Detect which cell encompasses the target text, then output its (x, y) center coordinate. 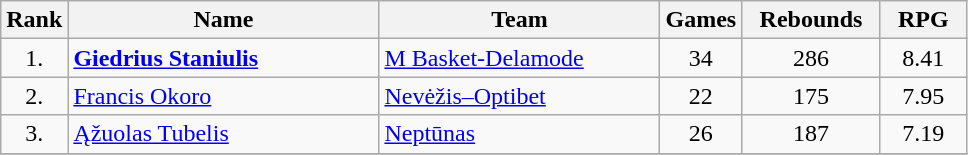
286 (812, 58)
Rank (34, 20)
1. (34, 58)
Team (520, 20)
7.19 (923, 134)
22 (701, 96)
Name (224, 20)
Nevėžis–Optibet (520, 96)
Neptūnas (520, 134)
34 (701, 58)
3. (34, 134)
Ąžuolas Tubelis (224, 134)
Francis Okoro (224, 96)
187 (812, 134)
7.95 (923, 96)
Rebounds (812, 20)
M Basket-Delamode (520, 58)
Games (701, 20)
RPG (923, 20)
Giedrius Staniulis (224, 58)
175 (812, 96)
26 (701, 134)
2. (34, 96)
8.41 (923, 58)
